Capture the cell that displays the provided text and extract its [x, y] central coordinate. 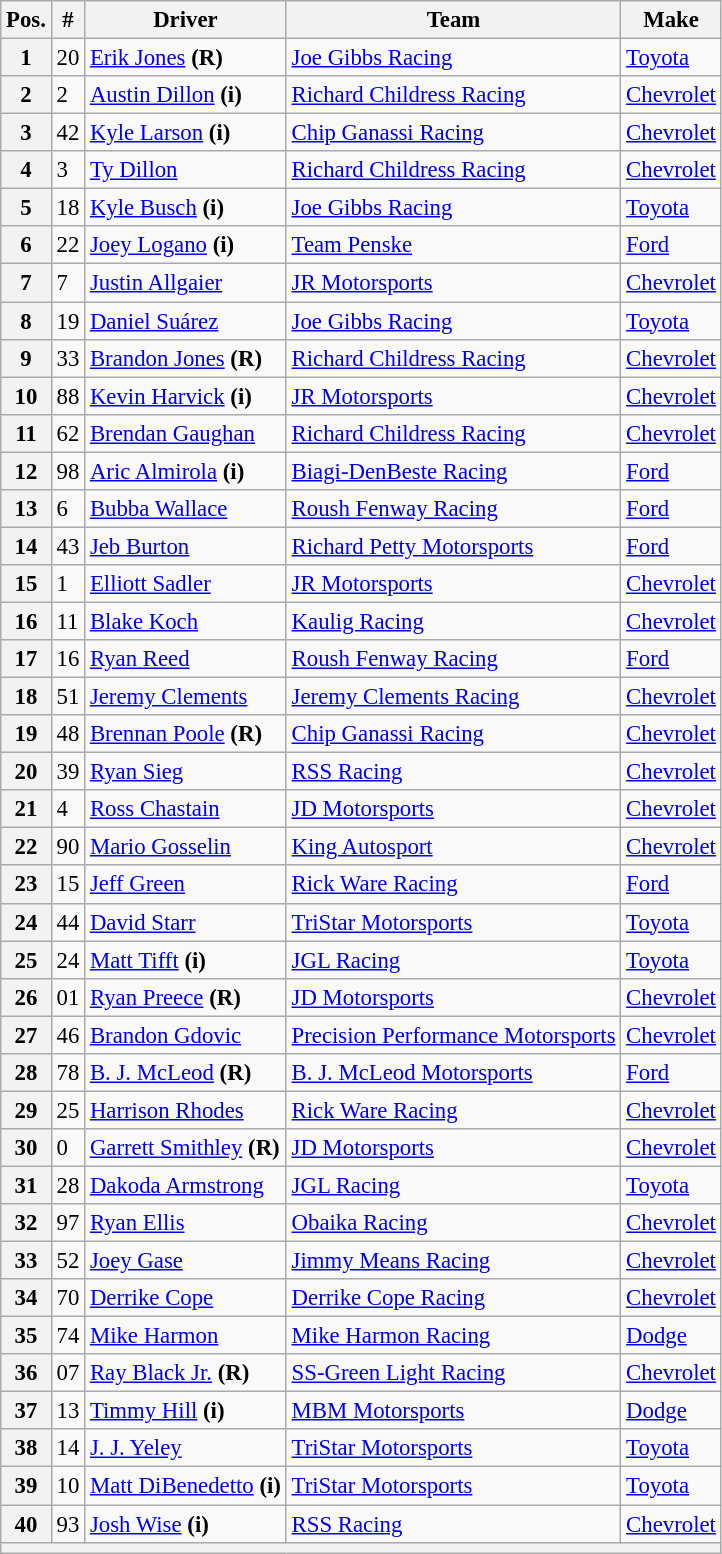
Brendan Gaughan [186, 433]
23 [26, 885]
46 [68, 1035]
9 [26, 358]
Blake Koch [186, 621]
5 [26, 208]
Bubba Wallace [186, 509]
J. J. Yeley [186, 1449]
43 [68, 546]
12 [26, 471]
Ryan Ellis [186, 1223]
B. J. McLeod Motorsports [454, 1073]
B. J. McLeod (R) [186, 1073]
Justin Allgaier [186, 283]
Biagi-DenBeste Racing [454, 471]
Erik Jones (R) [186, 58]
44 [68, 922]
Ryan Preece (R) [186, 997]
Joey Gase [186, 1261]
51 [68, 697]
52 [68, 1261]
48 [68, 734]
# [68, 20]
26 [26, 997]
35 [26, 1336]
01 [68, 997]
Matt DiBenedetto (i) [186, 1486]
78 [68, 1073]
07 [68, 1373]
SS-Green Light Racing [454, 1373]
Team Penske [454, 245]
97 [68, 1223]
Ryan Reed [186, 659]
93 [68, 1524]
Kevin Harvick (i) [186, 396]
Matt Tifft (i) [186, 960]
Josh Wise (i) [186, 1524]
Austin Dillon (i) [186, 95]
Mario Gosselin [186, 847]
Mike Harmon Racing [454, 1336]
Driver [186, 20]
0 [68, 1148]
32 [26, 1223]
Derrike Cope Racing [454, 1298]
David Starr [186, 922]
21 [26, 809]
Ryan Sieg [186, 772]
88 [68, 396]
8 [26, 321]
Jimmy Means Racing [454, 1261]
37 [26, 1411]
38 [26, 1449]
MBM Motorsports [454, 1411]
Aric Almirola (i) [186, 471]
Ty Dillon [186, 170]
King Autosport [454, 847]
Kaulig Racing [454, 621]
Brandon Gdovic [186, 1035]
90 [68, 847]
31 [26, 1185]
40 [26, 1524]
Jeremy Clements [186, 697]
Jeremy Clements Racing [454, 697]
98 [68, 471]
Derrike Cope [186, 1298]
34 [26, 1298]
70 [68, 1298]
Ray Black Jr. (R) [186, 1373]
Garrett Smithley (R) [186, 1148]
62 [68, 433]
Jeff Green [186, 885]
Brandon Jones (R) [186, 358]
Obaika Racing [454, 1223]
Pos. [26, 20]
Ross Chastain [186, 809]
Jeb Burton [186, 546]
Elliott Sadler [186, 584]
Team [454, 20]
Daniel Suárez [186, 321]
Kyle Larson (i) [186, 133]
Timmy Hill (i) [186, 1411]
74 [68, 1336]
30 [26, 1148]
17 [26, 659]
27 [26, 1035]
29 [26, 1110]
Richard Petty Motorsports [454, 546]
36 [26, 1373]
Precision Performance Motorsports [454, 1035]
Harrison Rhodes [186, 1110]
Mike Harmon [186, 1336]
Joey Logano (i) [186, 245]
42 [68, 133]
Brennan Poole (R) [186, 734]
Dakoda Armstrong [186, 1185]
Kyle Busch (i) [186, 208]
Make [671, 20]
